For the text-containing cell, return its midpoint in [X, Y] coordinate format. 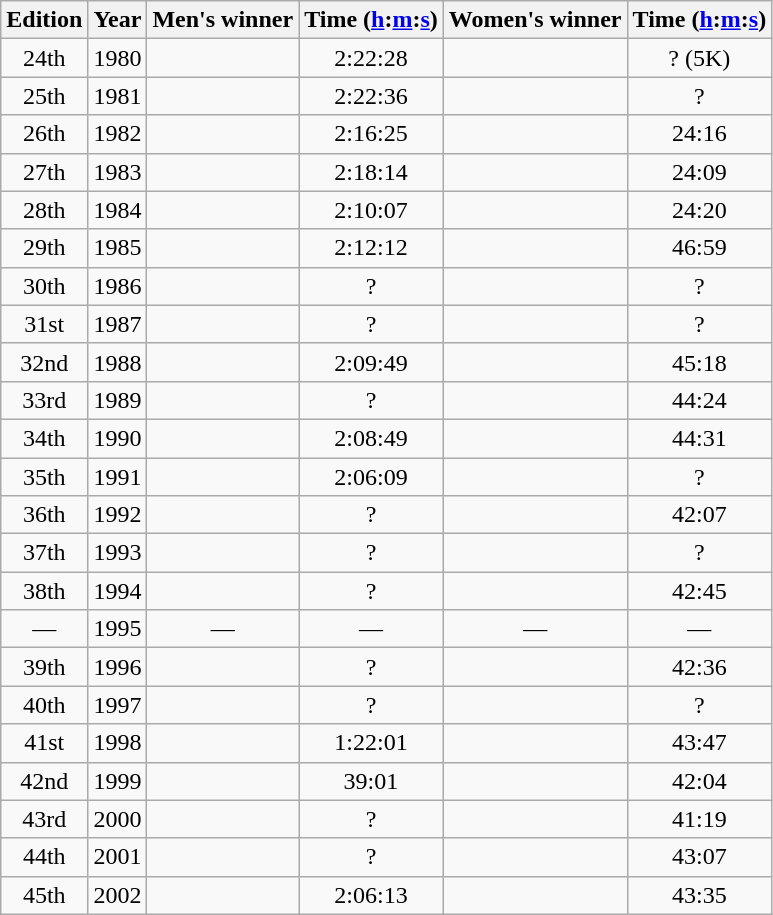
1980 [118, 58]
1996 [118, 667]
44:24 [700, 400]
1995 [118, 629]
29th [44, 248]
25th [44, 96]
? (5K) [700, 58]
38th [44, 591]
2002 [118, 895]
42:04 [700, 781]
1988 [118, 362]
2:12:12 [372, 248]
1999 [118, 781]
2:16:25 [372, 134]
44th [44, 857]
41st [44, 743]
Women's winner [535, 20]
1992 [118, 515]
24th [44, 58]
2:22:28 [372, 58]
2:09:49 [372, 362]
42:07 [700, 515]
1:22:01 [372, 743]
1981 [118, 96]
39th [44, 667]
24:16 [700, 134]
1982 [118, 134]
43rd [44, 819]
2001 [118, 857]
43:47 [700, 743]
41:19 [700, 819]
33rd [44, 400]
1990 [118, 438]
2:18:14 [372, 172]
24:09 [700, 172]
40th [44, 705]
Year [118, 20]
24:20 [700, 210]
2:22:36 [372, 96]
42:45 [700, 591]
2000 [118, 819]
Men's winner [223, 20]
45th [44, 895]
34th [44, 438]
28th [44, 210]
1984 [118, 210]
45:18 [700, 362]
37th [44, 553]
1986 [118, 286]
1987 [118, 324]
44:31 [700, 438]
1994 [118, 591]
43:35 [700, 895]
1985 [118, 248]
1991 [118, 477]
1998 [118, 743]
32nd [44, 362]
2:08:49 [372, 438]
26th [44, 134]
43:07 [700, 857]
Edition [44, 20]
2:06:13 [372, 895]
30th [44, 286]
1997 [118, 705]
35th [44, 477]
1989 [118, 400]
1993 [118, 553]
2:06:09 [372, 477]
42nd [44, 781]
42:36 [700, 667]
36th [44, 515]
27th [44, 172]
2:10:07 [372, 210]
31st [44, 324]
1983 [118, 172]
46:59 [700, 248]
39:01 [372, 781]
